Extract the [x, y] coordinate from the center of the cell holding the provided text.  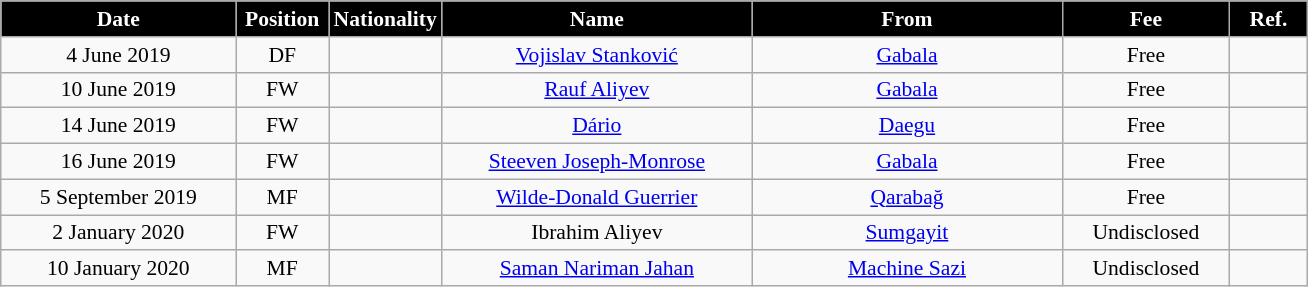
Rauf Aliyev [597, 90]
16 June 2019 [118, 162]
Qarabağ [907, 197]
4 June 2019 [118, 55]
DF [282, 55]
Ibrahim Aliyev [597, 233]
2 January 2020 [118, 233]
From [907, 19]
10 June 2019 [118, 90]
10 January 2020 [118, 269]
Vojislav Stanković [597, 55]
Steeven Joseph-Monrose [597, 162]
Ref. [1269, 19]
Machine Sazi [907, 269]
Date [118, 19]
Sumgayit [907, 233]
Position [282, 19]
5 September 2019 [118, 197]
Nationality [384, 19]
Dário [597, 126]
Saman Nariman Jahan [597, 269]
14 June 2019 [118, 126]
Daegu [907, 126]
Name [597, 19]
Fee [1146, 19]
Wilde-Donald Guerrier [597, 197]
